Capture the cell that displays the provided text and extract its (x, y) central coordinate. 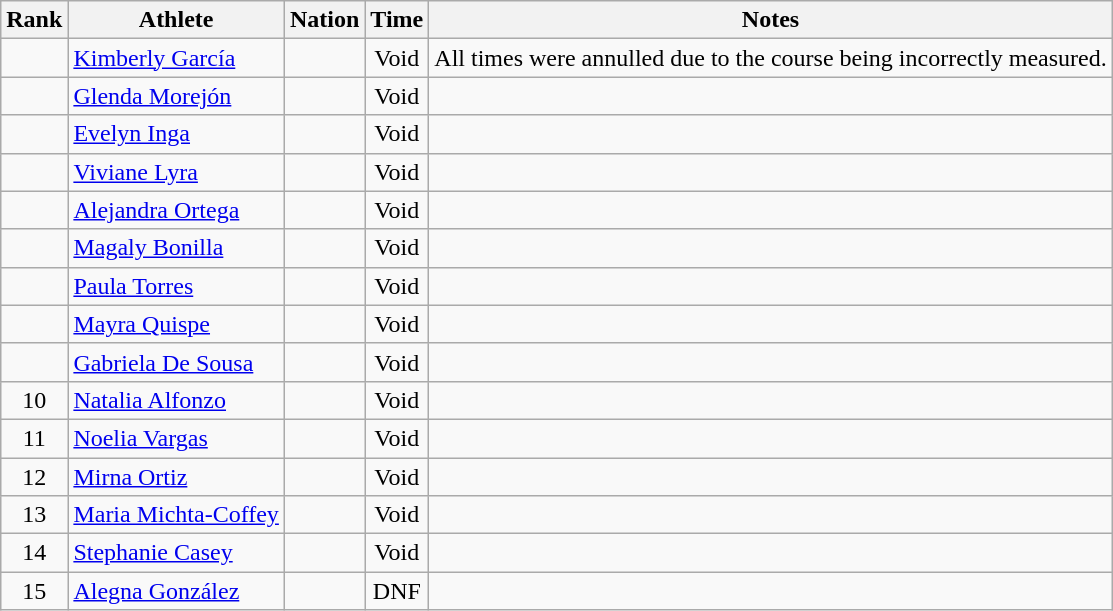
All times were annulled due to the course being incorrectly measured. (771, 58)
13 (34, 515)
Stephanie Casey (176, 553)
Notes (771, 20)
Natalia Alfonzo (176, 400)
Alejandra Ortega (176, 210)
Magaly Bonilla (176, 248)
Time (397, 20)
Athlete (176, 20)
15 (34, 591)
Viviane Lyra (176, 172)
11 (34, 438)
Glenda Morejón (176, 96)
Paula Torres (176, 286)
Rank (34, 20)
Nation (324, 20)
Mayra Quispe (176, 324)
Alegna González (176, 591)
12 (34, 477)
DNF (397, 591)
14 (34, 553)
Maria Michta-Coffey (176, 515)
Mirna Ortiz (176, 477)
10 (34, 400)
Noelia Vargas (176, 438)
Kimberly García (176, 58)
Evelyn Inga (176, 134)
Gabriela De Sousa (176, 362)
